Identify which cell holds the provided text, then report its (X, Y) central coordinate. 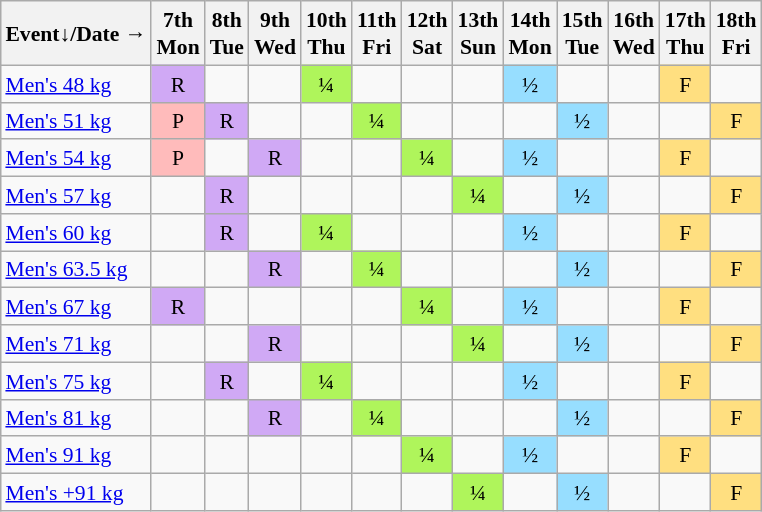
10thThu (326, 33)
Men's 57 kg (76, 194)
11thFri (377, 33)
Men's 60 kg (76, 232)
Men's 75 kg (76, 380)
18thFri (736, 33)
14thMon (530, 33)
Men's 48 kg (76, 84)
13thSun (478, 33)
Men's 54 kg (76, 158)
Men's 63.5 kg (76, 268)
Men's 67 kg (76, 306)
8thTue (227, 33)
17thThu (686, 33)
Men's 91 kg (76, 454)
15thTue (582, 33)
12thSat (428, 33)
7thMon (178, 33)
Men's 51 kg (76, 120)
16thWed (634, 33)
Men's 81 kg (76, 418)
Men's 71 kg (76, 344)
9thWed (275, 33)
Event↓/Date → (76, 33)
Men's +91 kg (76, 492)
